Locate the cell with the specified text and output its [x, y] center coordinate. 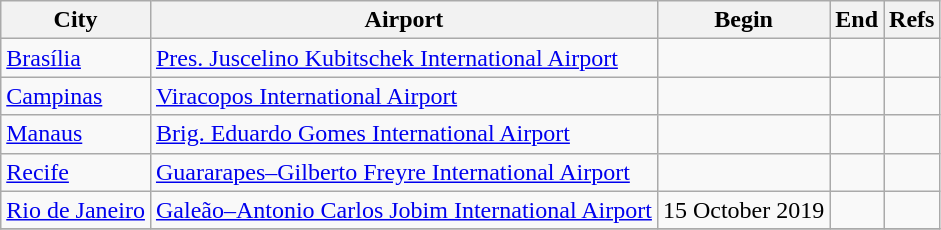
End [857, 20]
Pres. Juscelino Kubitschek International Airport [404, 58]
City [76, 20]
Brasília [76, 58]
Manaus [76, 134]
Rio de Janeiro [76, 210]
Galeão–Antonio Carlos Jobim International Airport [404, 210]
Airport [404, 20]
Campinas [76, 96]
Viracopos International Airport [404, 96]
15 October 2019 [743, 210]
Refs [912, 20]
Brig. Eduardo Gomes International Airport [404, 134]
Begin [743, 20]
Recife [76, 172]
Guararapes–Gilberto Freyre International Airport [404, 172]
